Identify which cell holds the provided text, then report its [X, Y] central coordinate. 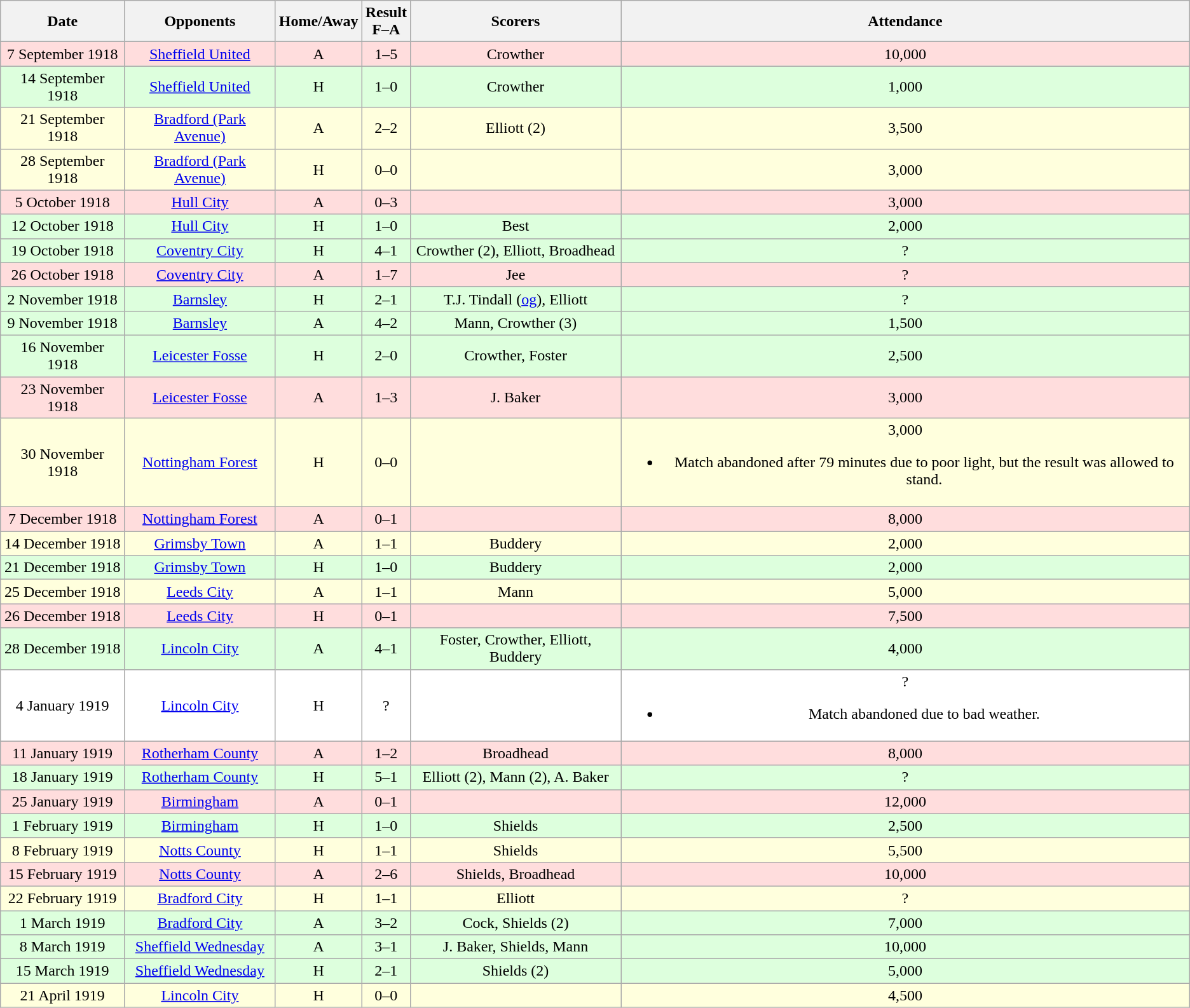
28 September 1918 [62, 169]
30 November 1918 [62, 463]
Mann [516, 592]
1 February 1919 [62, 826]
Broadhead [516, 753]
3,000Match abandoned after 79 minutes due to poor light, but the result was allowed to stand. [905, 463]
25 December 1918 [62, 592]
Elliott (2), Mann (2), A. Baker [516, 777]
5,500 [905, 850]
Mann, Crowther (3) [516, 323]
Shields, Broadhead [516, 874]
4–2 [386, 323]
Best [516, 226]
19 October 1918 [62, 250]
5–1 [386, 777]
Cock, Shields (2) [516, 922]
4 January 1919 [62, 705]
28 December 1918 [62, 648]
3–2 [386, 922]
J. Baker [516, 397]
ResultF–A [386, 22]
8 March 1919 [62, 947]
7 December 1918 [62, 519]
Attendance [905, 22]
1–5 [386, 54]
26 October 1918 [62, 275]
21 December 1918 [62, 568]
Scorers [516, 22]
25 January 1919 [62, 801]
9 November 1918 [62, 323]
11 January 1919 [62, 753]
1–7 [386, 275]
3–1 [386, 947]
0–3 [386, 202]
1 March 1919 [62, 922]
1,000 [905, 86]
2–2 [386, 128]
Foster, Crowther, Elliott, Buddery [516, 648]
J. Baker, Shields, Mann [516, 947]
2–0 [386, 356]
2 November 1918 [62, 299]
T.J. Tindall (og), Elliott [516, 299]
23 November 1918 [62, 397]
7,500 [905, 616]
16 November 1918 [62, 356]
1–2 [386, 753]
22 February 1919 [62, 898]
Home/Away [318, 22]
Date [62, 22]
Opponents [200, 22]
4,000 [905, 648]
2–6 [386, 874]
1,500 [905, 323]
Elliott (2) [516, 128]
Crowther, Foster [516, 356]
18 January 1919 [62, 777]
15 February 1919 [62, 874]
5 October 1918 [62, 202]
Crowther (2), Elliott, Broadhead [516, 250]
1–3 [386, 397]
12,000 [905, 801]
Elliott [516, 898]
21 September 1918 [62, 128]
7 September 1918 [62, 54]
8 February 1919 [62, 850]
14 December 1918 [62, 543]
Shields (2) [516, 971]
?Match abandoned due to bad weather. [905, 705]
26 December 1918 [62, 616]
Jee [516, 275]
15 March 1919 [62, 971]
7,000 [905, 922]
21 April 1919 [62, 995]
4,500 [905, 995]
3,500 [905, 128]
12 October 1918 [62, 226]
14 September 1918 [62, 86]
